Return the [x, y] coordinate for the center point of the cell that contains the specified text.  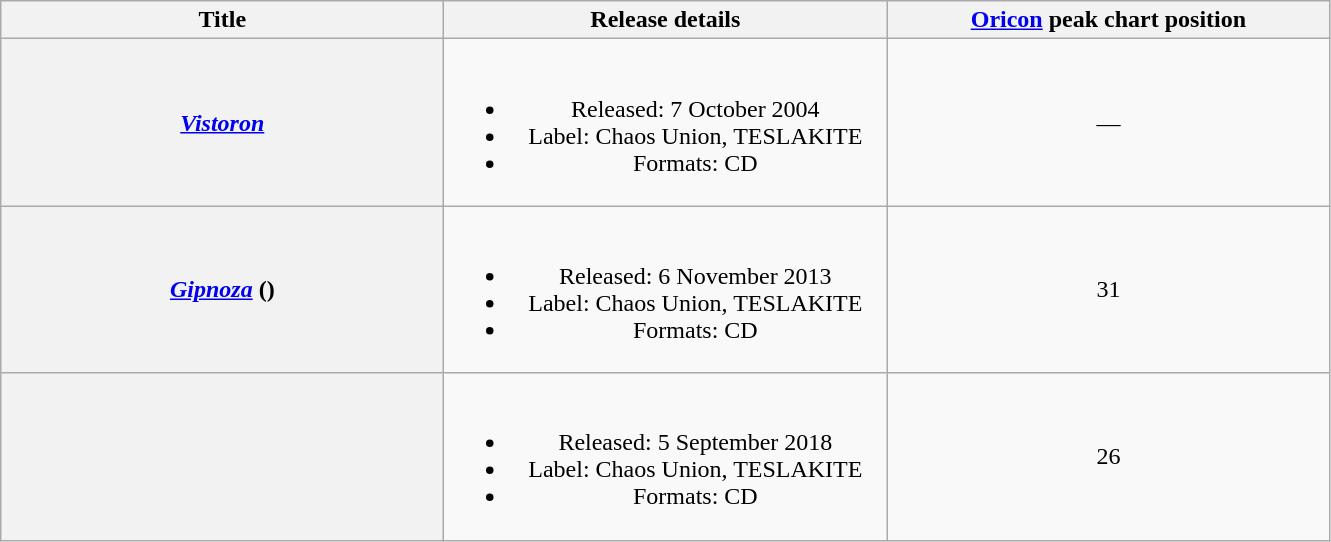
Release details [666, 20]
Vistoron [222, 122]
Gipnoza () [222, 290]
Released: 7 October 2004Label: Chaos Union, TESLAKITEFormats: CD [666, 122]
26 [1108, 456]
Title [222, 20]
Released: 5 September 2018Label: Chaos Union, TESLAKITEFormats: CD [666, 456]
Oricon peak chart position [1108, 20]
Released: 6 November 2013Label: Chaos Union, TESLAKITEFormats: CD [666, 290]
— [1108, 122]
31 [1108, 290]
